Identify which cell holds the provided text, then report its [x, y] central coordinate. 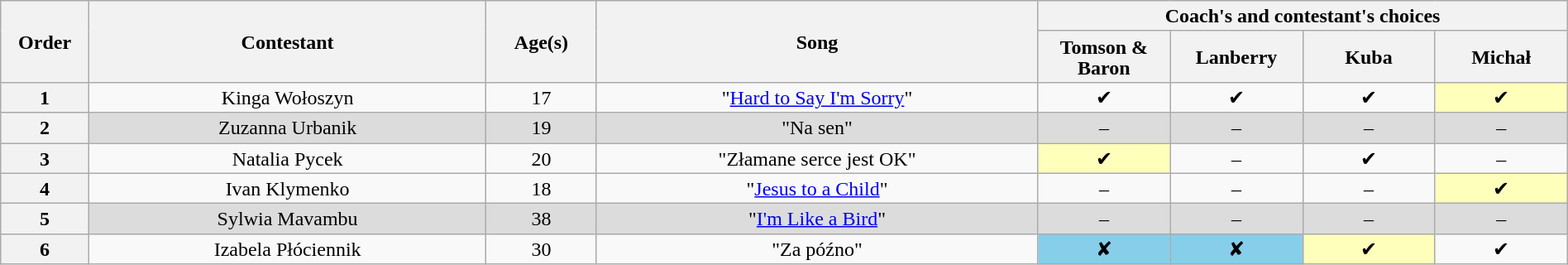
4 [45, 189]
Kuba [1369, 56]
30 [541, 248]
5 [45, 219]
Izabela Płóciennik [287, 248]
20 [541, 157]
Song [817, 41]
Kinga Wołoszyn [287, 98]
6 [45, 248]
Michał [1501, 56]
"Za późno" [817, 248]
Order [45, 41]
Lanberry [1236, 56]
17 [541, 98]
1 [45, 98]
19 [541, 128]
"Jesus to a Child" [817, 189]
Coach's and contestant's choices [1303, 17]
Tomson & Baron [1104, 56]
Age(s) [541, 41]
Sylwia Mavambu [287, 219]
3 [45, 157]
Ivan Klymenko [287, 189]
"Na sen" [817, 128]
Contestant [287, 41]
"Hard to Say I'm Sorry" [817, 98]
Natalia Pycek [287, 157]
18 [541, 189]
"Złamane serce jest OK" [817, 157]
"I'm Like a Bird" [817, 219]
38 [541, 219]
Zuzanna Urbanik [287, 128]
2 [45, 128]
